Return (x, y) of the center of cell containing provided text 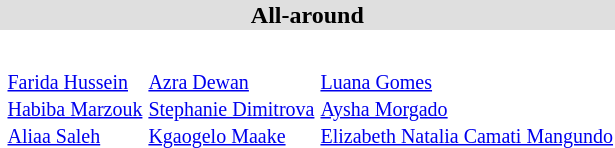
All-around (308, 15)
